Return (X, Y) of the center of cell containing provided text 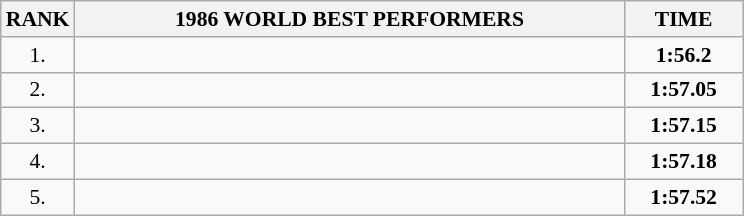
1:57.15 (684, 126)
1:56.2 (684, 55)
1:57.52 (684, 197)
1:57.18 (684, 162)
TIME (684, 19)
1:57.05 (684, 90)
1. (38, 55)
4. (38, 162)
1986 WORLD BEST PERFORMERS (349, 19)
2. (38, 90)
5. (38, 197)
RANK (38, 19)
3. (38, 126)
